Find where the given text appears and provide that cell's center as [x, y] coordinate. 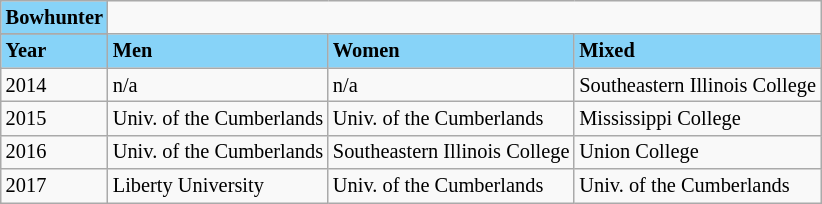
2017 [54, 186]
Year [54, 51]
Liberty University [218, 186]
Men [218, 51]
Women [451, 51]
Bowhunter [54, 17]
Mississippi College [697, 118]
Mixed [697, 51]
2015 [54, 118]
2016 [54, 152]
Union College [697, 152]
2014 [54, 85]
